Find where the given text appears and provide that cell's center as [x, y] coordinate. 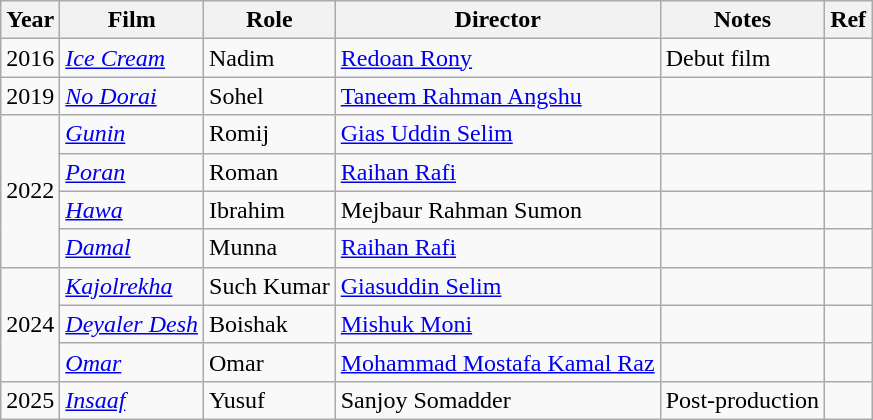
Insaaf [132, 400]
2025 [30, 400]
2024 [30, 324]
Ref [848, 20]
Sanjoy Somadder [498, 400]
No Dorai [132, 96]
Yusuf [270, 400]
Gunin [132, 134]
Munna [270, 248]
Kajolrekha [132, 286]
Year [30, 20]
Mohammad Mostafa Kamal Raz [498, 362]
Gias Uddin Selim [498, 134]
Hawa [132, 210]
Giasuddin Selim [498, 286]
Romij [270, 134]
Post-production [742, 400]
Ibrahim [270, 210]
Role [270, 20]
2016 [30, 58]
Debut film [742, 58]
Mishuk Moni [498, 324]
2022 [30, 191]
Taneem Rahman Angshu [498, 96]
Ice Cream [132, 58]
Mejbaur Rahman Sumon [498, 210]
Nadim [270, 58]
Notes [742, 20]
2019 [30, 96]
Redoan Rony [498, 58]
Boishak [270, 324]
Damal [132, 248]
Poran [132, 172]
Film [132, 20]
Roman [270, 172]
Director [498, 20]
Such Kumar [270, 286]
Sohel [270, 96]
Deyaler Desh [132, 324]
